Provide the [X, Y] coordinate of the cell's center where the given text is located.  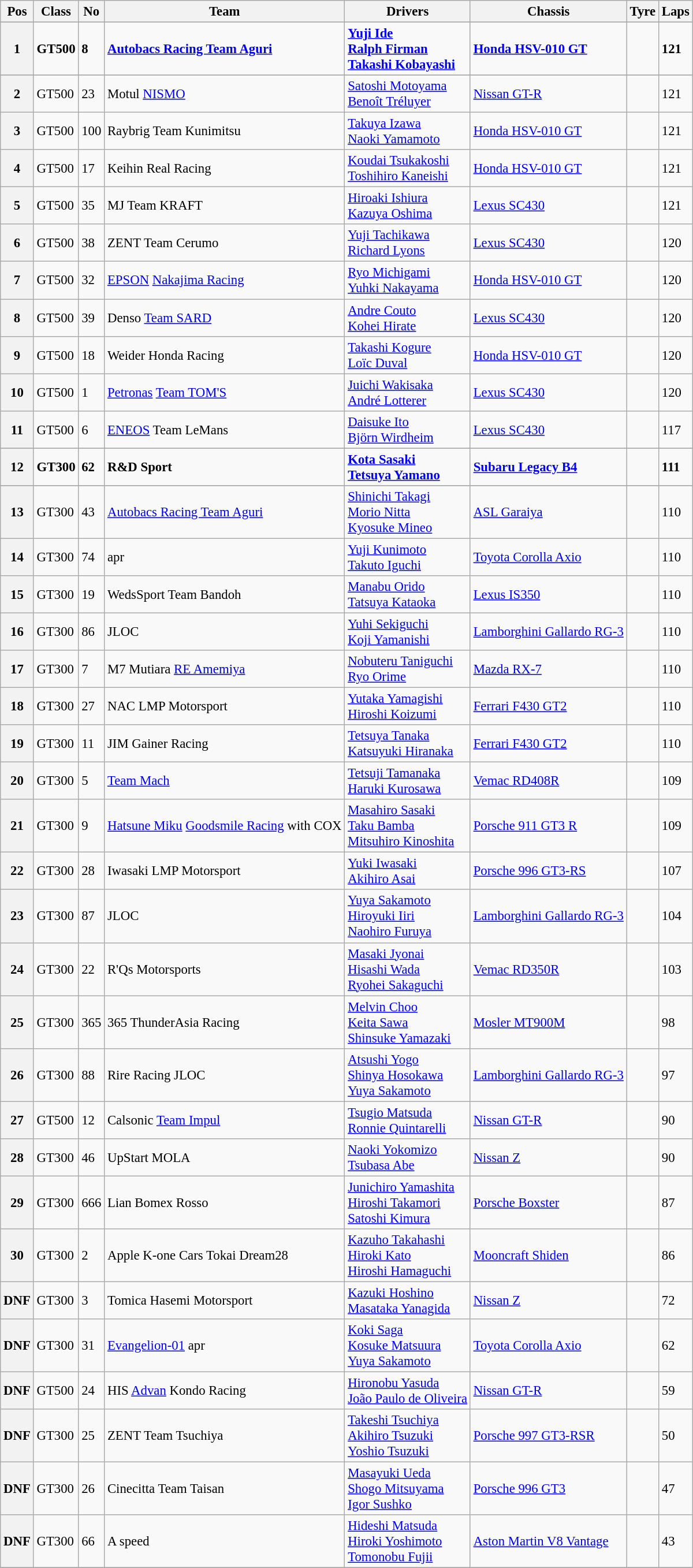
Masayuki Ueda Shogo Mitsuyama Igor Sushko [408, 1489]
Raybrig Team Kunimitsu [225, 132]
4 [17, 169]
Lian Bomex Rosso [225, 1202]
Yuki Iwasaki Akihiro Asai [408, 871]
30 [17, 1256]
Masahiro Sasaki Taku Bamba Mitsuhiro Kinoshita [408, 826]
103 [676, 969]
Yuji Ide Ralph Firman Takashi Kobayashi [408, 49]
Yuji Kunimoto Takuto Iguchi [408, 557]
39 [91, 318]
Calsonic Team Impul [225, 1120]
Shinichi Takagi Morio Nitta Kyosuke Mineo [408, 512]
38 [91, 243]
74 [91, 557]
98 [676, 1022]
HIS Advan Kondo Racing [225, 1391]
Apple K-one Cars Tokai Dream28 [225, 1256]
apr [225, 557]
NAC LMP Motorsport [225, 707]
Subaru Legacy B4 [549, 467]
20 [17, 781]
Daisuke Ito Björn Wirdheim [408, 430]
ENEOS Team LeMans [225, 430]
Ryo Michigami Yuhki Nakayama [408, 281]
29 [17, 1202]
Tyre [642, 12]
Mazda RX-7 [549, 669]
365 [91, 1022]
100 [91, 132]
35 [91, 206]
Laps [676, 12]
16 [17, 632]
88 [91, 1075]
Takeshi Tsuchiya Akihiro Tsuzuki Yoshio Tsuzuki [408, 1436]
R'Qs Motorsports [225, 969]
UpStart MOLA [225, 1157]
50 [676, 1436]
Porsche 997 GT3-RSR [549, 1436]
Tetsuji Tamanaka Haruki Kurosawa [408, 781]
59 [676, 1391]
Melvin Choo Keita Sawa Shinsuke Yamazaki [408, 1022]
Motul NISMO [225, 94]
104 [676, 917]
Rire Racing JLOC [225, 1075]
Andre Couto Kohei Hirate [408, 318]
66 [91, 1541]
JIM Gainer Racing [225, 744]
47 [676, 1489]
Koudai Tsukakoshi Toshihiro Kaneishi [408, 169]
72 [676, 1301]
Vemac RD408R [549, 781]
21 [17, 826]
Mooncraft Shiden [549, 1256]
Hiroaki Ishiura Kazuya Oshima [408, 206]
Hatsune Miku Goodsmile Racing with COX [225, 826]
97 [676, 1075]
Petronas Team TOM'S [225, 393]
32 [91, 281]
Takashi Kogure Loïc Duval [408, 355]
Atsushi Yogo Shinya Hosokawa Yuya Sakamoto [408, 1075]
Team Mach [225, 781]
Porsche 911 GT3 R [549, 826]
Takuya Izawa Naoki Yamamoto [408, 132]
Kota Sasaki Tetsuya Yamano [408, 467]
Yuhi Sekiguchi Koji Yamanishi [408, 632]
M7 Mutiara RE Amemiya [225, 669]
Mosler MT900M [549, 1022]
Juichi Wakisaka André Lotterer [408, 393]
15 [17, 595]
No [91, 12]
13 [17, 512]
Porsche 996 GT3-RS [549, 871]
Kazuho Takahashi Hiroki Kato Hiroshi Hamaguchi [408, 1256]
Porsche 996 GT3 [549, 1489]
Koki Saga Kosuke Matsuura Yuya Sakamoto [408, 1346]
Iwasaki LMP Motorsport [225, 871]
Evangelion-01 apr [225, 1346]
ZENT Team Cerumo [225, 243]
Vemac RD350R [549, 969]
Masaki Jyonai Hisashi Wada Ryohei Sakaguchi [408, 969]
10 [17, 393]
Weider Honda Racing [225, 355]
365 ThunderAsia Racing [225, 1022]
Kazuki Hoshino Masataka Yanagida [408, 1301]
Hideshi Matsuda Hiroki Yoshimoto Tomonobu Fujii [408, 1541]
WedsSport Team Bandoh [225, 595]
Manabu Orido Tatsuya Kataoka [408, 595]
Tetsuya Tanaka Katsuyuki Hiranaka [408, 744]
666 [91, 1202]
Cinecitta Team Taisan [225, 1489]
117 [676, 430]
Nobuteru Taniguchi Ryo Orime [408, 669]
Team [225, 12]
14 [17, 557]
R&D Sport [225, 467]
Keihin Real Racing [225, 169]
Porsche Boxster [549, 1202]
Tomica Hasemi Motorsport [225, 1301]
Yutaka Yamagishi Hiroshi Koizumi [408, 707]
31 [91, 1346]
Chassis [549, 12]
Drivers [408, 12]
Lexus IS350 [549, 595]
Class [56, 12]
Junichiro Yamashita Hiroshi Takamori Satoshi Kimura [408, 1202]
Yuya Sakamoto Hiroyuki Iiri Naohiro Furuya [408, 917]
Hironobu Yasuda João Paulo de Oliveira [408, 1391]
Denso Team SARD [225, 318]
Yuji Tachikawa Richard Lyons [408, 243]
A speed [225, 1541]
Satoshi Motoyama Benoît Tréluyer [408, 94]
Naoki Yokomizo Tsubasa Abe [408, 1157]
Pos [17, 12]
107 [676, 871]
46 [91, 1157]
111 [676, 467]
Tsugio Matsuda Ronnie Quintarelli [408, 1120]
EPSON Nakajima Racing [225, 281]
Aston Martin V8 Vantage [549, 1541]
ASL Garaiya [549, 512]
ZENT Team Tsuchiya [225, 1436]
MJ Team KRAFT [225, 206]
